Return [x, y] of the center of cell containing provided text 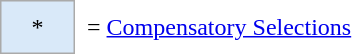
* [38, 27]
